From the cell containing the given text, extract its center point as [x, y] coordinate. 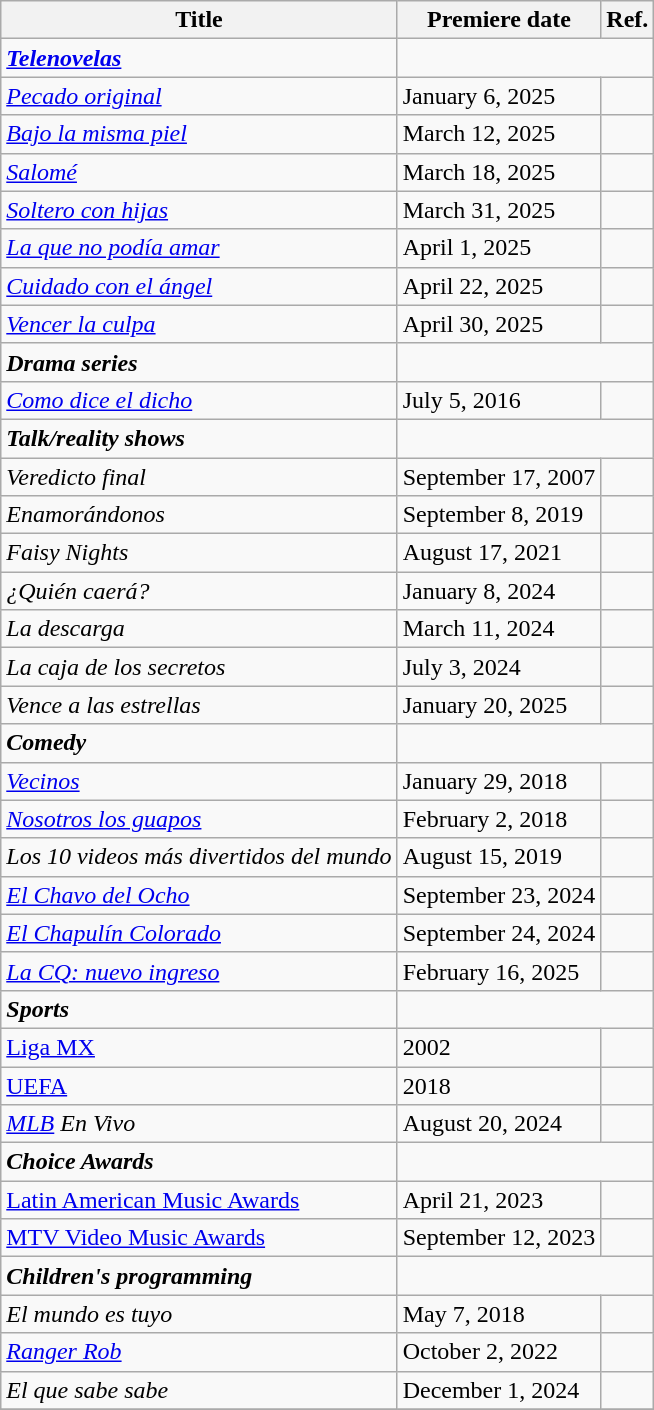
April 1, 2025 [499, 248]
Choice Awards [199, 1162]
January 8, 2024 [499, 591]
Los 10 videos más divertidos del mundo [199, 857]
March 31, 2025 [499, 210]
La caja de los secretos [199, 667]
Drama series [199, 362]
Vencer la culpa [199, 324]
Cuidado con el ángel [199, 286]
2002 [499, 1047]
January 20, 2025 [499, 705]
April 22, 2025 [499, 286]
October 2, 2022 [499, 1352]
May 7, 2018 [499, 1314]
September 24, 2024 [499, 933]
MTV Video Music Awards [199, 1238]
Veredicto final [199, 477]
April 21, 2023 [499, 1200]
Vence a las estrellas [199, 705]
March 18, 2025 [499, 172]
August 15, 2019 [499, 857]
September 23, 2024 [499, 895]
September 17, 2007 [499, 477]
Enamorándonos [199, 515]
April 30, 2025 [499, 324]
La que no podía amar [199, 248]
Comedy [199, 743]
Title [199, 20]
Ranger Rob [199, 1352]
Children's programming [199, 1276]
December 1, 2024 [499, 1390]
Nosotros los guapos [199, 819]
February 2, 2018 [499, 819]
Salomé [199, 172]
Liga MX [199, 1047]
July 3, 2024 [499, 667]
UEFA [199, 1085]
MLB En Vivo [199, 1124]
January 6, 2025 [499, 96]
February 16, 2025 [499, 971]
Vecinos [199, 781]
Premiere date [499, 20]
El Chapulín Colorado [199, 933]
Telenovelas [199, 58]
March 12, 2025 [499, 134]
El que sabe sabe [199, 1390]
Sports [199, 1009]
El Chavo del Ocho [199, 895]
Talk/reality shows [199, 438]
July 5, 2016 [499, 400]
Ref. [628, 20]
August 20, 2024 [499, 1124]
La descarga [199, 629]
Pecado original [199, 96]
Como dice el dicho [199, 400]
March 11, 2024 [499, 629]
Bajo la misma piel [199, 134]
2018 [499, 1085]
September 12, 2023 [499, 1238]
January 29, 2018 [499, 781]
¿Quién caerá? [199, 591]
Soltero con hijas [199, 210]
El mundo es tuyo [199, 1314]
Faisy Nights [199, 553]
La CQ: nuevo ingreso [199, 971]
August 17, 2021 [499, 553]
September 8, 2019 [499, 515]
Latin American Music Awards [199, 1200]
